Identify which cell holds the provided text, then report its [X, Y] central coordinate. 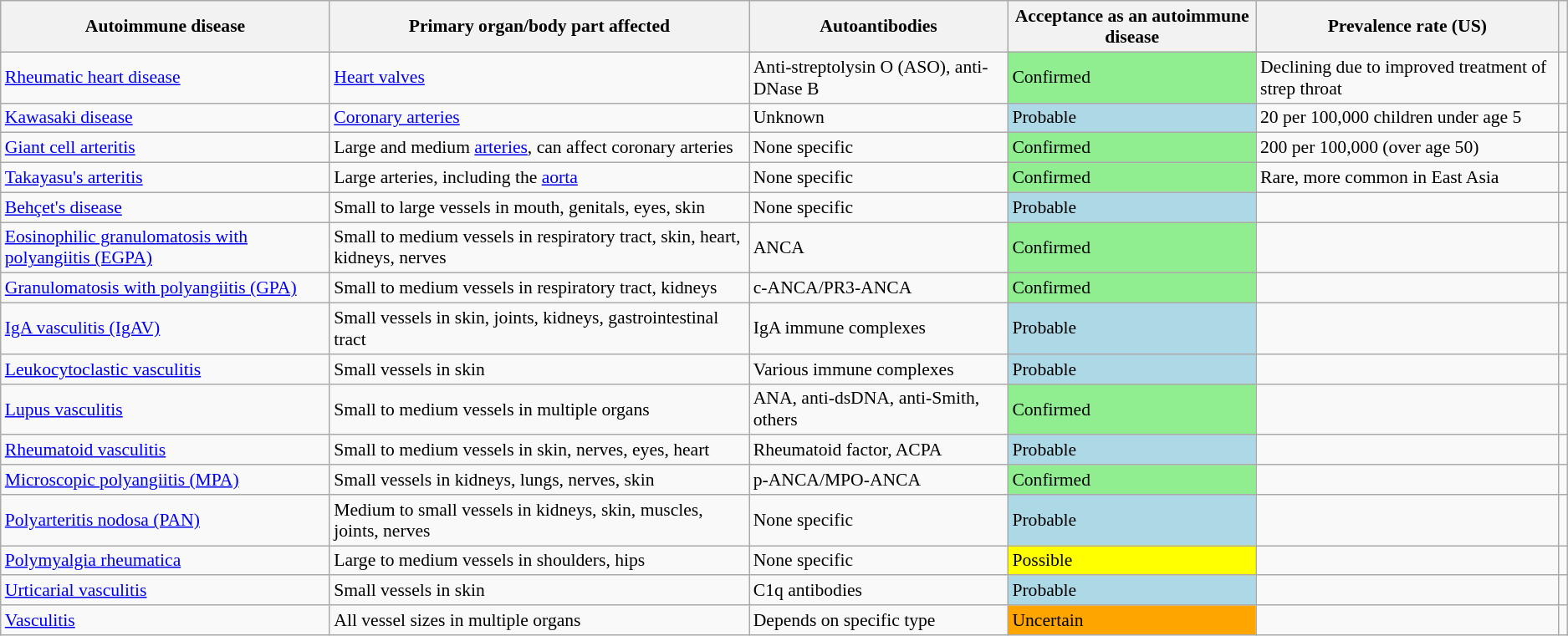
C1q antibodies [879, 591]
Primary organ/body part affected [539, 27]
Small to medium vessels in respiratory tract, skin, heart, kidneys, nerves [539, 247]
Rare, more common in East Asia [1407, 178]
Giant cell arteritis [166, 148]
Acceptance as an autoimmune disease [1132, 27]
IgA immune complexes [879, 329]
Microscopic polyangiitis (MPA) [166, 480]
Uncertain [1132, 620]
Small to large vessels in mouth, genitals, eyes, skin [539, 207]
Small to medium vessels in multiple organs [539, 410]
Kawasaki disease [166, 118]
Depends on specific type [879, 620]
Lupus vasculitis [166, 410]
Large to medium vessels in shoulders, hips [539, 561]
Autoimmune disease [166, 27]
200 per 100,000 (over age 50) [1407, 148]
Unknown [879, 118]
Medium to small vessels in kidneys, skin, muscles, joints, nerves [539, 520]
Eosinophilic granulomatosis with polyangiitis (EGPA) [166, 247]
Coronary arteries [539, 118]
p-ANCA/MPO-ANCA [879, 480]
Small vessels in kidneys, lungs, nerves, skin [539, 480]
Large arteries, including the aorta [539, 178]
ANA, anti-dsDNA, anti-Smith, others [879, 410]
All vessel sizes in multiple organs [539, 620]
Behçet's disease [166, 207]
Prevalence rate (US) [1407, 27]
Takayasu's arteritis [166, 178]
Polyarteritis nodosa (PAN) [166, 520]
Rheumatic heart disease [166, 77]
Declining due to improved treatment of strep throat [1407, 77]
Various immune complexes [879, 369]
20 per 100,000 children under age 5 [1407, 118]
Small to medium vessels in skin, nerves, eyes, heart [539, 450]
Rheumatoid vasculitis [166, 450]
IgA vasculitis (IgAV) [166, 329]
Polymyalgia rheumatica [166, 561]
Rheumatoid factor, ACPA [879, 450]
Small to medium vessels in respiratory tract, kidneys [539, 288]
Possible [1132, 561]
c-ANCA/PR3-ANCA [879, 288]
Granulomatosis with polyangiitis (GPA) [166, 288]
Vasculitis [166, 620]
ANCA [879, 247]
Large and medium arteries, can affect coronary arteries [539, 148]
Anti-streptolysin O (ASO), anti-DNase B [879, 77]
Heart valves [539, 77]
Urticarial vasculitis [166, 591]
Small vessels in skin, joints, kidneys, gastrointestinal tract [539, 329]
Leukocytoclastic vasculitis [166, 369]
Autoantibodies [879, 27]
